Capture the cell that displays the provided text and extract its (x, y) central coordinate. 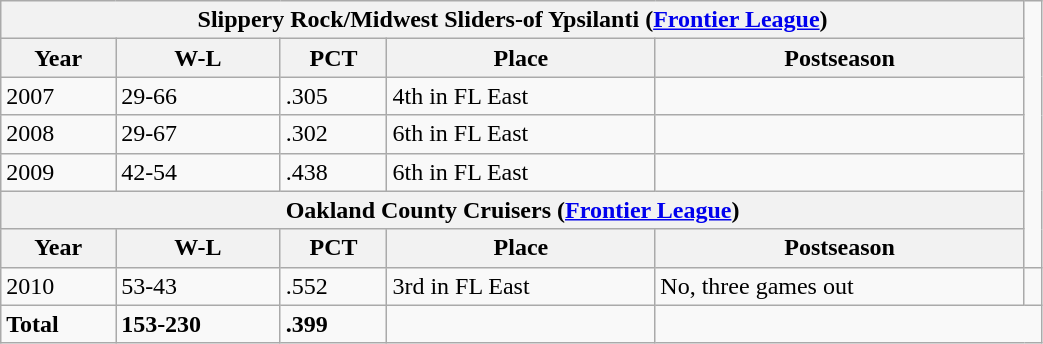
4th in FL East (521, 96)
29-66 (198, 96)
3rd in FL East (521, 286)
2009 (58, 172)
42-54 (198, 172)
Total (58, 324)
29-67 (198, 134)
.399 (334, 324)
.305 (334, 96)
2007 (58, 96)
No, three games out (840, 286)
.302 (334, 134)
.552 (334, 286)
.438 (334, 172)
Slippery Rock/Midwest Sliders-of Ypsilanti (Frontier League) (513, 20)
2008 (58, 134)
53-43 (198, 286)
Oakland County Cruisers (Frontier League) (513, 210)
2010 (58, 286)
153-230 (198, 324)
